Identify which cell holds the provided text, then report its [x, y] central coordinate. 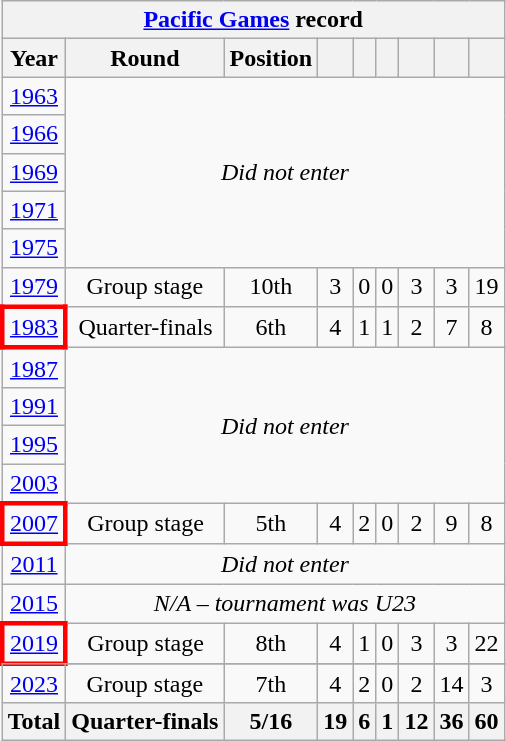
Pacific Games record [253, 20]
2007 [34, 524]
2003 [34, 484]
8th [271, 644]
Year [34, 58]
N/A – tournament was U23 [285, 604]
60 [486, 721]
2011 [34, 564]
9 [452, 524]
Position [271, 58]
1975 [34, 248]
22 [486, 644]
Round [145, 58]
14 [452, 683]
Total [34, 721]
6 [364, 721]
12 [416, 721]
1979 [34, 287]
1983 [34, 328]
5/16 [271, 721]
1966 [34, 134]
10th [271, 287]
7 [452, 328]
6th [271, 328]
2023 [34, 683]
7th [271, 683]
5th [271, 524]
1995 [34, 444]
1971 [34, 210]
1969 [34, 172]
2019 [34, 644]
36 [452, 721]
1991 [34, 406]
2015 [34, 604]
1987 [34, 368]
1963 [34, 96]
